Determine the [X, Y] coordinate at the center of the cell enclosing the given text.  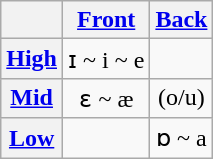
High [32, 59]
Low [32, 138]
ɛ ~ æ [106, 98]
Back [182, 20]
Front [106, 20]
ɒ ~ a [182, 138]
Mid [32, 98]
(o/u) [182, 98]
ɪ ~ i ~ e [106, 59]
